Determine the [x, y] coordinate at the center of the cell enclosing the given text.  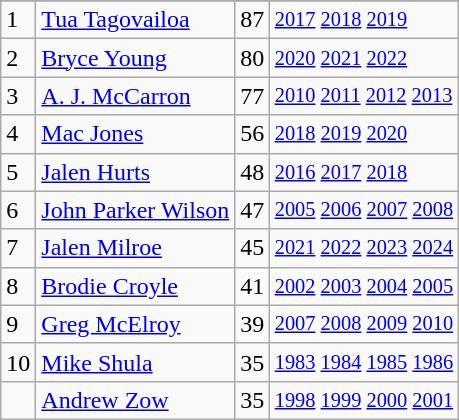
2002 2003 2004 2005 [364, 286]
Andrew Zow [136, 400]
47 [252, 210]
2005 2006 2007 2008 [364, 210]
7 [18, 248]
Jalen Hurts [136, 172]
2010 2011 2012 2013 [364, 96]
2020 2021 2022 [364, 58]
Mac Jones [136, 134]
Jalen Milroe [136, 248]
9 [18, 324]
Greg McElroy [136, 324]
45 [252, 248]
48 [252, 172]
6 [18, 210]
Mike Shula [136, 362]
Brodie Croyle [136, 286]
77 [252, 96]
Tua Tagovailoa [136, 20]
8 [18, 286]
41 [252, 286]
39 [252, 324]
3 [18, 96]
1983 1984 1985 1986 [364, 362]
John Parker Wilson [136, 210]
1 [18, 20]
1998 1999 2000 2001 [364, 400]
4 [18, 134]
2007 2008 2009 2010 [364, 324]
A. J. McCarron [136, 96]
56 [252, 134]
87 [252, 20]
5 [18, 172]
2021 2022 2023 2024 [364, 248]
80 [252, 58]
2017 2018 2019 [364, 20]
2018 2019 2020 [364, 134]
2 [18, 58]
2016 2017 2018 [364, 172]
Bryce Young [136, 58]
10 [18, 362]
